For the text-containing cell, return its midpoint in (X, Y) coordinate format. 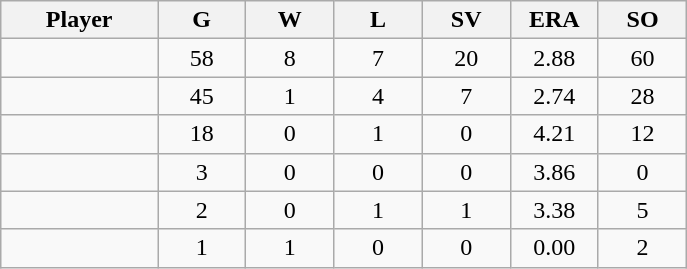
18 (202, 134)
3 (202, 172)
5 (642, 210)
8 (290, 58)
58 (202, 58)
SV (466, 20)
60 (642, 58)
W (290, 20)
ERA (554, 20)
20 (466, 58)
2.88 (554, 58)
G (202, 20)
Player (80, 20)
4 (378, 96)
0.00 (554, 248)
12 (642, 134)
4.21 (554, 134)
SO (642, 20)
2.74 (554, 96)
45 (202, 96)
3.86 (554, 172)
3.38 (554, 210)
28 (642, 96)
L (378, 20)
